Locate the cell with the specified text and output its (X, Y) center coordinate. 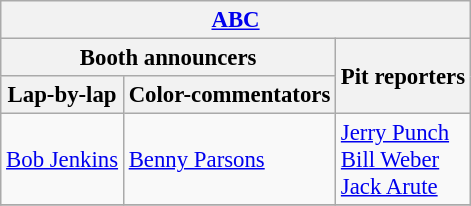
Benny Parsons (229, 160)
Bob Jenkins (62, 160)
ABC (236, 20)
Pit reporters (404, 76)
Lap-by-lap (62, 95)
Color-commentators (229, 95)
Booth announcers (168, 58)
Jerry Punch Bill Weber Jack Arute (404, 160)
